Detect which cell encompasses the target text, then output its (X, Y) center coordinate. 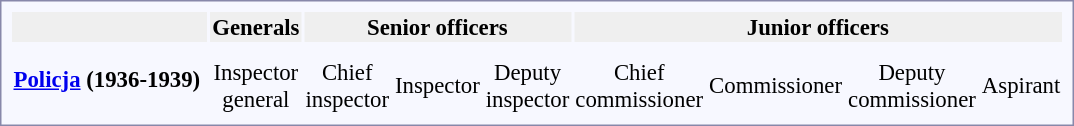
Deputyinspector (528, 86)
Generals (256, 27)
Inspectorgeneral (256, 86)
Inspector (437, 86)
Chiefcommissioner (640, 86)
Chiefinspector (348, 86)
Commissioner (776, 86)
Policja (1936-1939) (107, 80)
Aspirant (1020, 86)
Senior officers (438, 27)
Junior officers (818, 27)
Deputycommissioner (912, 86)
